Return [x, y] of the center of cell containing provided text 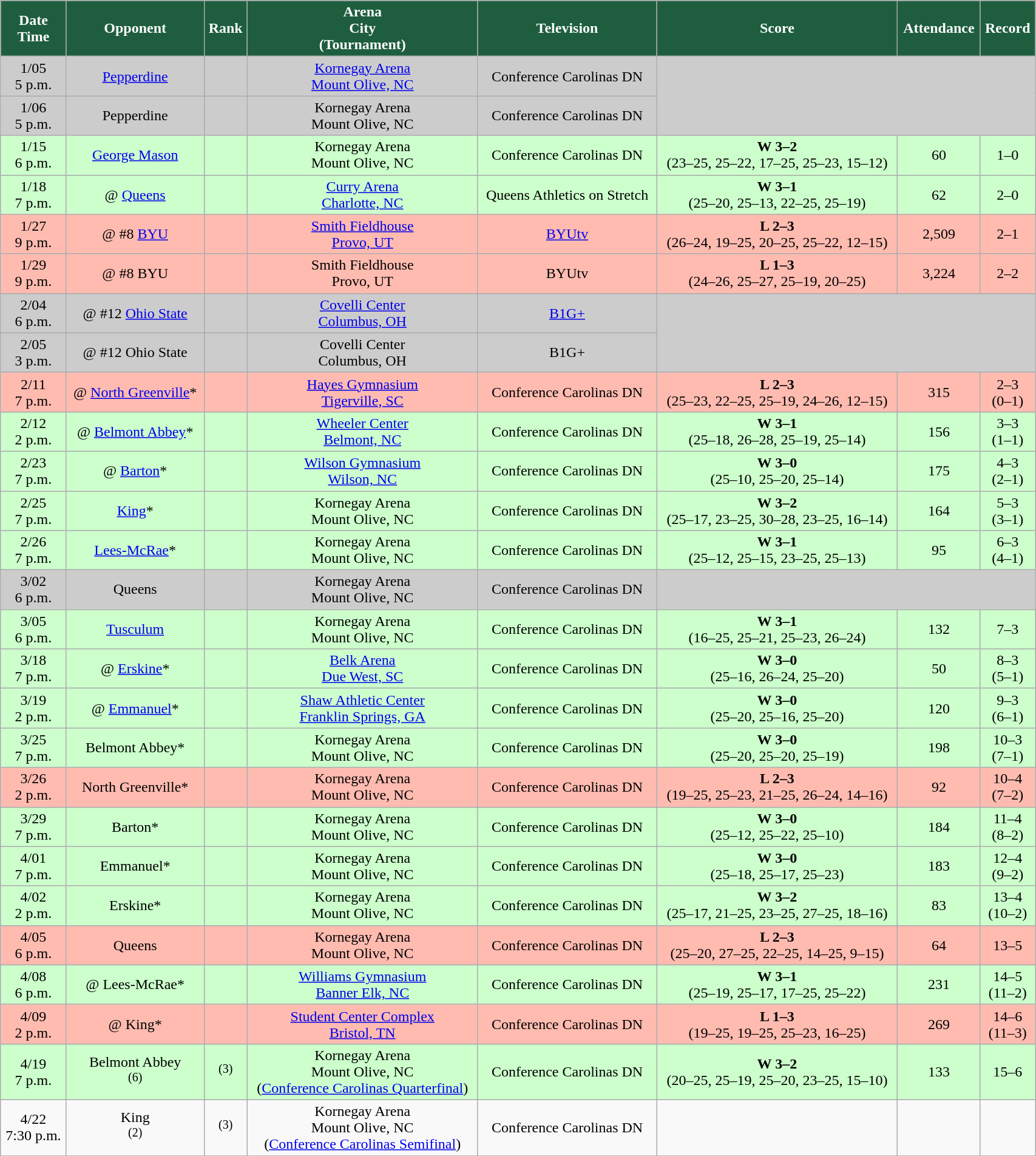
W 3–0(25–18, 25–17, 25–23) [777, 866]
198 [939, 748]
Kornegay ArenaMount Olive, NC(Conference Carolinas Semifinal) [362, 1127]
8–3(5–1) [1007, 669]
Williams GymnasiumBanner Elk, NC [362, 985]
W 3–1(25–20, 25–13, 22–25, 25–19) [777, 194]
W 3–1(25–19, 25–17, 17–25, 25–22) [777, 985]
184 [939, 827]
132 [939, 629]
L 2–3(25–23, 22–25, 25–19, 24–26, 12–15) [777, 392]
DateTime [33, 29]
Tusculum [135, 629]
1/299 p.m. [33, 273]
Shaw Athletic CenterFranklin Springs, GA [362, 708]
George Mason [135, 155]
120 [939, 708]
3/056 p.m. [33, 629]
4/017 p.m. [33, 866]
83 [939, 906]
Wheeler CenterBelmont, NC [362, 431]
2/117 p.m. [33, 392]
Lees-McRae* [135, 550]
183 [939, 866]
1/065 p.m. [33, 115]
Record [1007, 29]
269 [939, 1024]
156 [939, 431]
Student Center ComplexBristol, TN [362, 1024]
W 3–1(25–18, 26–28, 25–19, 25–14) [777, 431]
Television [567, 29]
W 3–1(25–12, 25–15, 23–25, 25–13) [777, 550]
133 [939, 1072]
Rank [226, 29]
@ North Greenville* [135, 392]
13–4(10–2) [1007, 906]
@ Erskine* [135, 669]
W 3–0(25–12, 25–22, 25–10) [777, 827]
North Greenville* [135, 787]
64 [939, 945]
4/227:30 p.m. [33, 1127]
W 3–2(25–17, 21–25, 23–25, 27–25, 18–16) [777, 906]
4/022 p.m. [33, 906]
W 3–0(25–20, 25–20, 25–19) [777, 748]
W 3–1(16–25, 25–21, 25–23, 26–24) [777, 629]
2/046 p.m. [33, 313]
3/262 p.m. [33, 787]
2/257 p.m. [33, 510]
3/297 p.m. [33, 827]
315 [939, 392]
L 1–3(19–25, 19–25, 25–23, 16–25) [777, 1024]
Opponent [135, 29]
1/156 p.m. [33, 155]
W 3–0(25–20, 25–16, 25–20) [777, 708]
Erskine* [135, 906]
@ King* [135, 1024]
ArenaCity(Tournament) [362, 29]
W 3–2 (23–25, 25–22, 17–25, 25–23, 15–12) [777, 155]
6–3(4–1) [1007, 550]
Curry ArenaCharlotte, NC [362, 194]
Attendance [939, 29]
L 2–3(26–24, 19–25, 20–25, 25–22, 12–15) [777, 234]
Emmanuel* [135, 866]
10–4(7–2) [1007, 787]
4/197 p.m. [33, 1072]
95 [939, 550]
2–1 [1007, 234]
12–4(9–2) [1007, 866]
@ Barton* [135, 471]
1/055 p.m. [33, 76]
4/086 p.m. [33, 985]
13–5 [1007, 945]
1/187 p.m. [33, 194]
Kornegay ArenaMount Olive, NC(Conference Carolinas Quarterfinal) [362, 1072]
@ Emmanuel* [135, 708]
1/279 p.m. [33, 234]
Barton* [135, 827]
2/053 p.m. [33, 352]
Queens Athletics on Stretch [567, 194]
@ Queens [135, 194]
L 2–3(19–25, 25–23, 21–25, 26–24, 14–16) [777, 787]
4/092 p.m. [33, 1024]
King* [135, 510]
4/056 p.m. [33, 945]
2–0 [1007, 194]
11–4(8–2) [1007, 827]
14–5(11–2) [1007, 985]
62 [939, 194]
W 3–2(20–25, 25–19, 25–20, 23–25, 15–10) [777, 1072]
3–3(1–1) [1007, 431]
2–3(0–1) [1007, 392]
Hayes GymnasiumTigerville, SC [362, 392]
Wilson GymnasiumWilson, NC [362, 471]
7–3 [1007, 629]
2–2 [1007, 273]
10–3(7–1) [1007, 748]
2/237 p.m. [33, 471]
50 [939, 669]
W 3–0(25–10, 25–20, 25–14) [777, 471]
231 [939, 985]
4–3(2–1) [1007, 471]
W 3–2(25–17, 23–25, 30–28, 23–25, 16–14) [777, 510]
2/122 p.m. [33, 431]
W 3–0(25–16, 26–24, 25–20) [777, 669]
L 1–3(24–26, 25–27, 25–19, 20–25) [777, 273]
Belmont Abbey(6) [135, 1072]
3,224 [939, 273]
175 [939, 471]
164 [939, 510]
Belk ArenaDue West, SC [362, 669]
60 [939, 155]
Score [777, 29]
2/267 p.m. [33, 550]
5–3(3–1) [1007, 510]
King(2) [135, 1127]
3/257 p.m. [33, 748]
@ Lees-McRae* [135, 985]
3/192 p.m. [33, 708]
2,509 [939, 234]
15–6 [1007, 1072]
3/187 p.m. [33, 669]
Belmont Abbey* [135, 748]
L 2–3(25–20, 27–25, 22–25, 14–25, 9–15) [777, 945]
9–3(6–1) [1007, 708]
1–0 [1007, 155]
@ Belmont Abbey* [135, 431]
3/026 p.m. [33, 590]
14–6(11–3) [1007, 1024]
92 [939, 787]
